Output the [X, Y] coordinate of the center of the cell containing the given text.  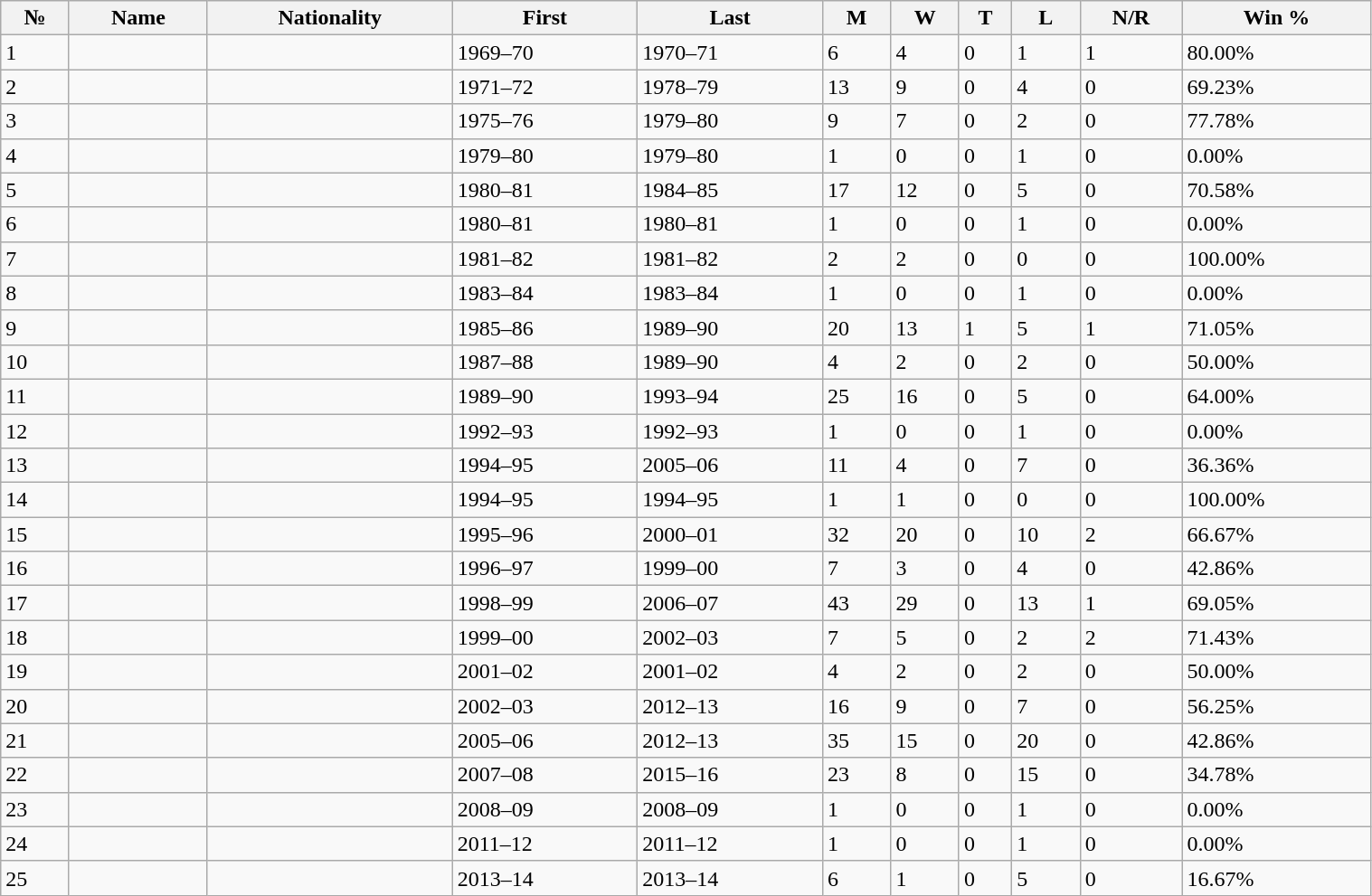
24 [35, 844]
66.67% [1277, 534]
Name [137, 18]
Win % [1277, 18]
1975–76 [544, 121]
2015–16 [731, 775]
M [856, 18]
77.78% [1277, 121]
64.00% [1277, 396]
1985–86 [544, 327]
69.05% [1277, 603]
18 [35, 637]
71.43% [1277, 637]
N/R [1131, 18]
1978–79 [731, 87]
36.36% [1277, 466]
L [1046, 18]
71.05% [1277, 327]
22 [35, 775]
56.25% [1277, 706]
35 [856, 740]
T [985, 18]
1969–70 [544, 52]
2006–07 [731, 603]
70.58% [1277, 190]
69.23% [1277, 87]
1996–97 [544, 569]
1995–96 [544, 534]
Nationality [329, 18]
1998–99 [544, 603]
2007–08 [544, 775]
1971–72 [544, 87]
80.00% [1277, 52]
1970–71 [731, 52]
Last [731, 18]
32 [856, 534]
First [544, 18]
29 [924, 603]
19 [35, 672]
14 [35, 500]
1987–88 [544, 362]
№ [35, 18]
43 [856, 603]
21 [35, 740]
16.67% [1277, 878]
W [924, 18]
34.78% [1277, 775]
1993–94 [731, 396]
1984–85 [731, 190]
2000–01 [731, 534]
